Provide the (x, y) coordinate of the cell's center where the given text is located.  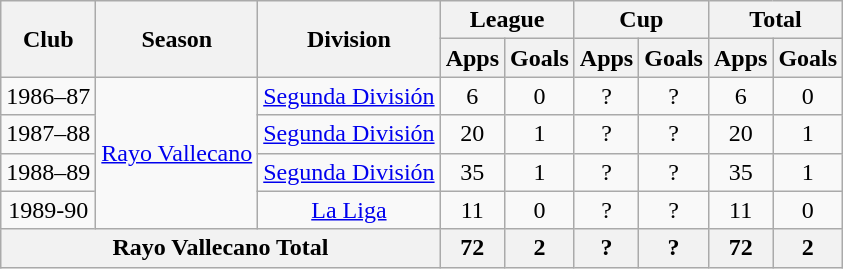
La Liga (349, 210)
Rayo Vallecano (177, 153)
1988–89 (48, 172)
1987–88 (48, 134)
1989-90 (48, 210)
Club (48, 39)
Season (177, 39)
Total (775, 20)
League (507, 20)
Rayo Vallecano Total (220, 248)
Division (349, 39)
1986–87 (48, 96)
Cup (641, 20)
